Scan for the cell matching the given text and deliver its (x, y) coordinate at center. 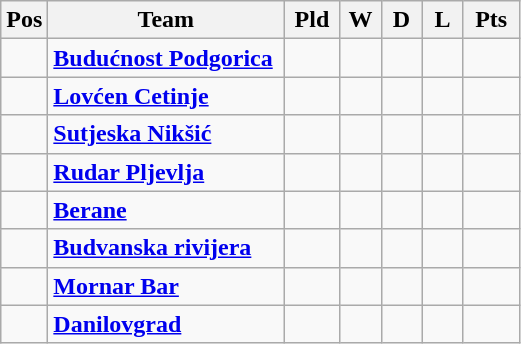
Mornar Bar (166, 286)
Team (166, 20)
L (442, 20)
Lovćen Cetinje (166, 96)
D (402, 20)
Pts (491, 20)
Sutjeska Nikšić (166, 134)
Danilovgrad (166, 324)
Budućnost Podgorica (166, 58)
Rudar Pljevlja (166, 172)
Pos (24, 20)
Berane (166, 210)
W (360, 20)
Budvanska rivijera (166, 248)
Pld (312, 20)
